Pinpoint the cell where the given text exists, returning its [x, y] midpoint coordinate. 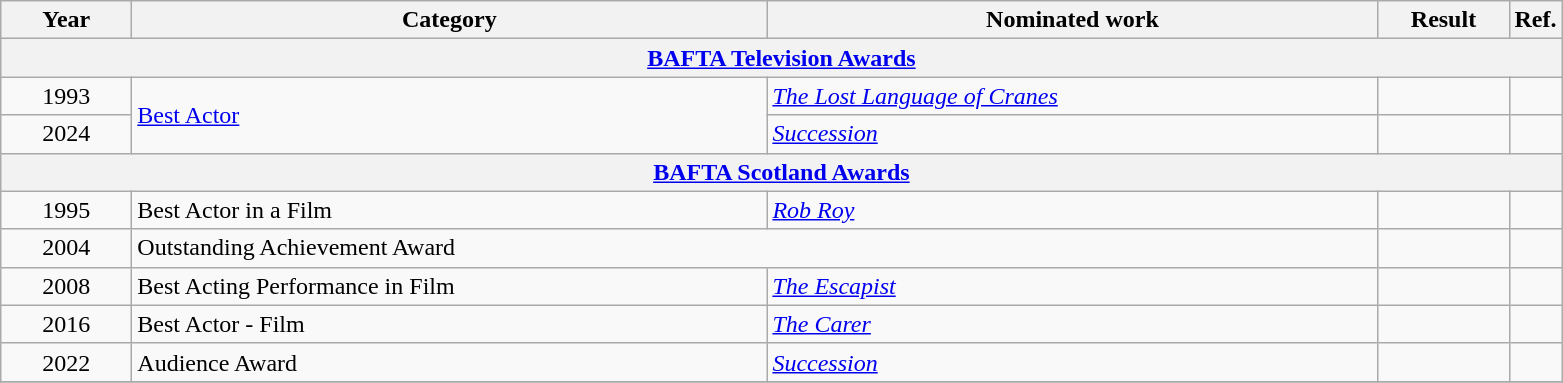
The Carer [1072, 324]
Best Acting Performance in Film [450, 286]
The Lost Language of Cranes [1072, 96]
The Escapist [1072, 286]
Best Actor [450, 115]
Nominated work [1072, 20]
BAFTA Scotland Awards [782, 172]
Result [1444, 20]
Rob Roy [1072, 210]
Category [450, 20]
1993 [66, 96]
2024 [66, 134]
Best Actor - Film [450, 324]
1995 [66, 210]
Year [66, 20]
Audience Award [450, 362]
Ref. [1536, 20]
2008 [66, 286]
2016 [66, 324]
Outstanding Achievement Award [755, 248]
2022 [66, 362]
Best Actor in a Film [450, 210]
2004 [66, 248]
BAFTA Television Awards [782, 58]
